Find where the given text appears and provide that cell's center as (X, Y) coordinate. 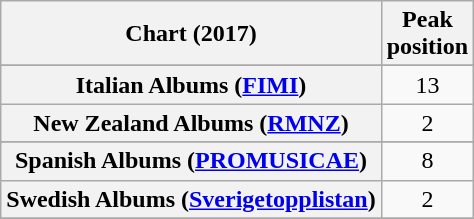
Peakposition (427, 34)
Chart (2017) (191, 34)
Spanish Albums (PROMUSICAE) (191, 161)
Italian Albums (FIMI) (191, 85)
New Zealand Albums (RMNZ) (191, 123)
13 (427, 85)
8 (427, 161)
Swedish Albums (Sverigetopplistan) (191, 199)
